Pinpoint the cell where the given text exists, returning its [X, Y] midpoint coordinate. 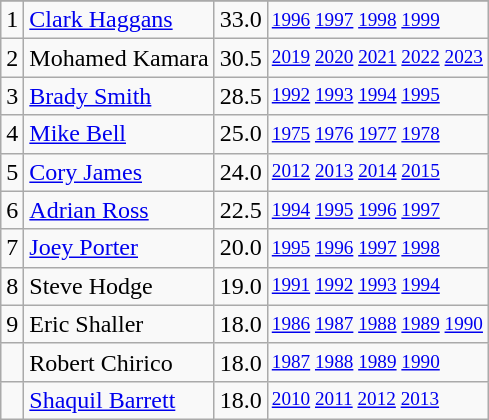
2 [12, 58]
30.5 [240, 58]
1975 1976 1977 1978 [377, 134]
Brady Smith [119, 96]
28.5 [240, 96]
4 [12, 134]
Shaquil Barrett [119, 400]
2012 2013 2014 2015 [377, 172]
1994 1995 1996 1997 [377, 210]
33.0 [240, 20]
1 [12, 20]
1992 1993 1994 1995 [377, 96]
1996 1997 1998 1999 [377, 20]
Mohamed Kamara [119, 58]
9 [12, 324]
Adrian Ross [119, 210]
Clark Haggans [119, 20]
2019 2020 2021 2022 2023 [377, 58]
Cory James [119, 172]
24.0 [240, 172]
1986 1987 1988 1989 1990 [377, 324]
Eric Shaller [119, 324]
Steve Hodge [119, 286]
25.0 [240, 134]
22.5 [240, 210]
7 [12, 248]
2010 2011 2012 2013 [377, 400]
1995 1996 1997 1998 [377, 248]
Mike Bell [119, 134]
8 [12, 286]
19.0 [240, 286]
Joey Porter [119, 248]
Robert Chirico [119, 362]
1991 1992 1993 1994 [377, 286]
3 [12, 96]
5 [12, 172]
1987 1988 1989 1990 [377, 362]
6 [12, 210]
20.0 [240, 248]
